From the cell containing the given text, extract its center point as (X, Y) coordinate. 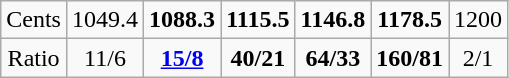
1146.8 (333, 20)
1178.5 (410, 20)
Cents (34, 20)
Ratio (34, 58)
1200 (478, 20)
1049.4 (104, 20)
1088.3 (182, 20)
160/81 (410, 58)
11/6 (104, 58)
64/33 (333, 58)
15/8 (182, 58)
1115.5 (258, 20)
2/1 (478, 58)
40/21 (258, 58)
